Find where the given text appears and provide that cell's center as [X, Y] coordinate. 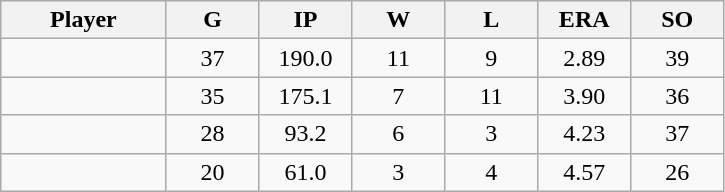
26 [678, 172]
3.90 [584, 96]
6 [398, 134]
7 [398, 96]
SO [678, 20]
36 [678, 96]
L [492, 20]
4.57 [584, 172]
190.0 [306, 58]
39 [678, 58]
2.89 [584, 58]
IP [306, 20]
Player [84, 20]
28 [212, 134]
ERA [584, 20]
175.1 [306, 96]
20 [212, 172]
G [212, 20]
4 [492, 172]
4.23 [584, 134]
93.2 [306, 134]
W [398, 20]
35 [212, 96]
9 [492, 58]
61.0 [306, 172]
